Locate the cell with the specified text and output its (x, y) center coordinate. 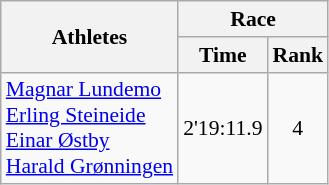
Rank (298, 55)
4 (298, 128)
Race (253, 19)
Magnar LundemoErling SteineideEinar ØstbyHarald Grønningen (90, 128)
2'19:11.9 (222, 128)
Time (222, 55)
Athletes (90, 36)
